From the cell containing the given text, extract its center point as (x, y) coordinate. 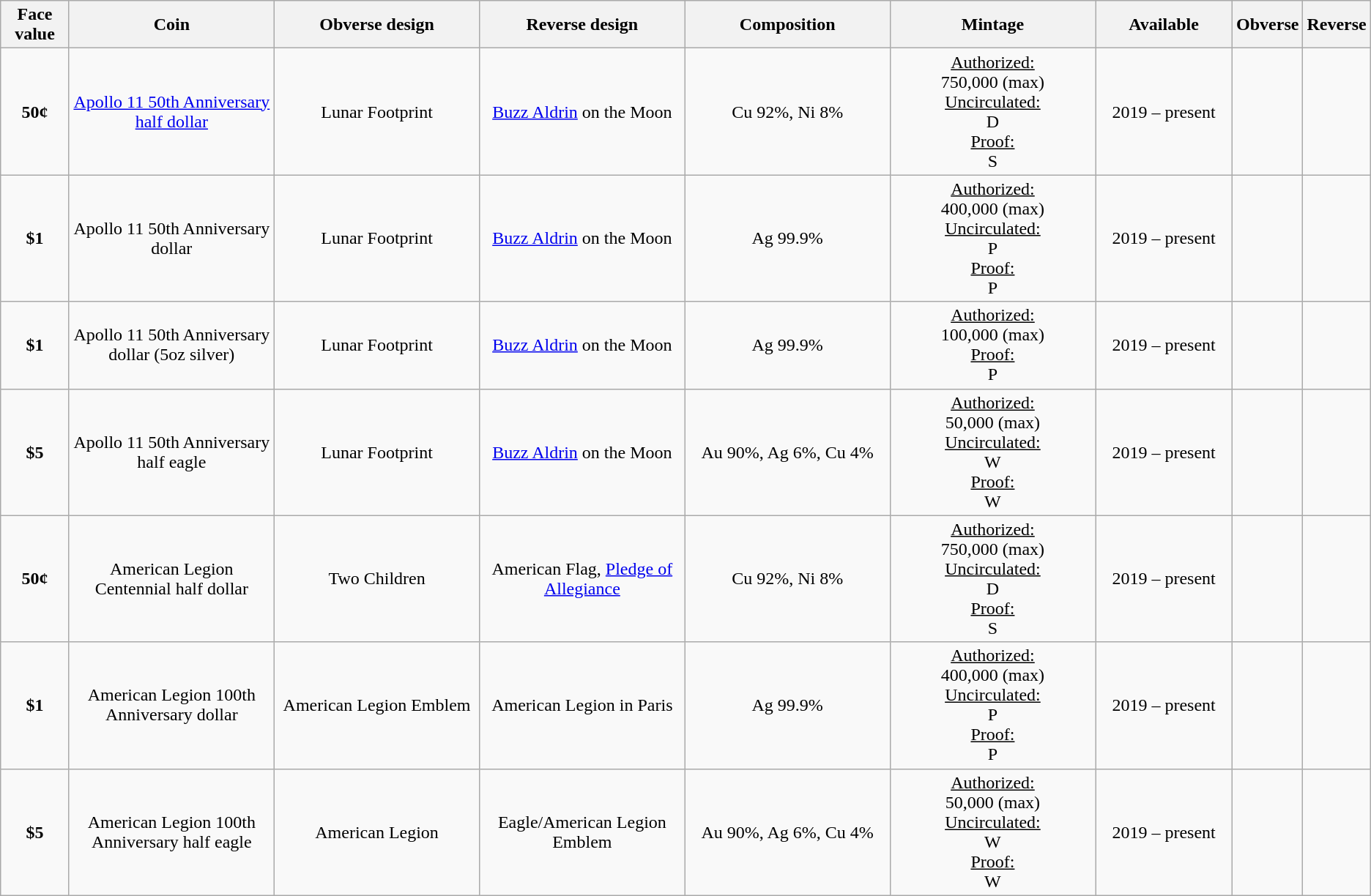
Apollo 11 50th Anniversary half dollar (171, 111)
American Legion 100th Anniversary half eagle (171, 832)
Obverse (1268, 25)
Reverse design (582, 25)
American Legion Centennial half dollar (171, 578)
American Flag, Pledge of Allegiance (582, 578)
Composition (787, 25)
Apollo 11 50th Anniversary half eagle (171, 452)
Mintage (992, 25)
American Legion (376, 832)
Two Children (376, 578)
American Legion 100th Anniversary dollar (171, 706)
Face value (35, 25)
American Legion Emblem (376, 706)
Reverse (1337, 25)
Coin (171, 25)
Available (1164, 25)
Eagle/American Legion Emblem (582, 832)
Apollo 11 50th Anniversary dollar (171, 239)
Apollo 11 50th Anniversary dollar (5oz silver) (171, 346)
Obverse design (376, 25)
American Legion in Paris (582, 706)
Authorized:100,000 (max)Proof: P (992, 346)
